Detect which cell encompasses the target text, then output its [x, y] center coordinate. 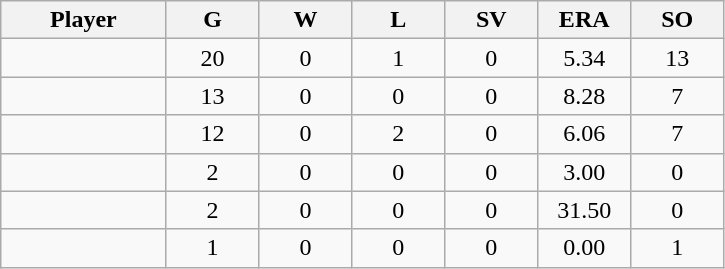
12 [212, 134]
SO [678, 20]
G [212, 20]
20 [212, 58]
SV [492, 20]
5.34 [584, 58]
W [306, 20]
Player [84, 20]
ERA [584, 20]
0.00 [584, 248]
6.06 [584, 134]
31.50 [584, 210]
8.28 [584, 96]
3.00 [584, 172]
L [398, 20]
